Extract the [x, y] coordinate from the center of the cell holding the provided text.  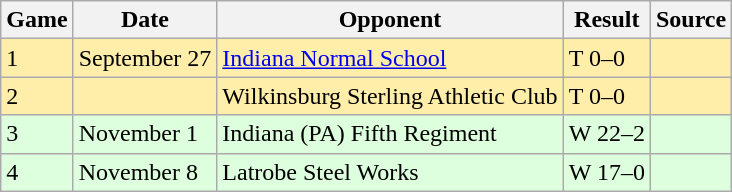
2 [37, 96]
Date [145, 20]
4 [37, 172]
Result [606, 20]
November 8 [145, 172]
W 17–0 [606, 172]
Indiana (PA) Fifth Regiment [390, 134]
3 [37, 134]
November 1 [145, 134]
Source [690, 20]
Wilkinsburg Sterling Athletic Club [390, 96]
Latrobe Steel Works [390, 172]
September 27 [145, 58]
Game [37, 20]
W 22–2 [606, 134]
Indiana Normal School [390, 58]
1 [37, 58]
Opponent [390, 20]
